Identify which cell holds the provided text, then report its (X, Y) central coordinate. 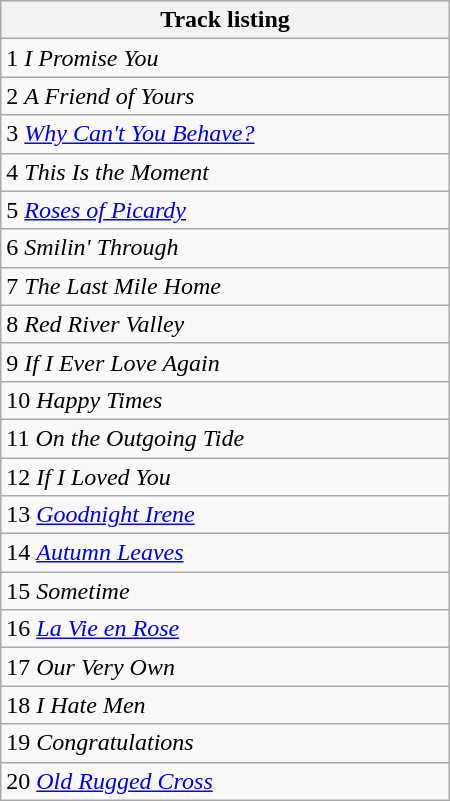
7 The Last Mile Home (225, 286)
2 A Friend of Yours (225, 96)
4 This Is the Moment (225, 172)
19 Congratulations (225, 743)
12 If I Loved You (225, 477)
11 On the Outgoing Tide (225, 438)
8 Red River Valley (225, 324)
18 I Hate Men (225, 705)
3 Why Can't You Behave? (225, 134)
9 If I Ever Love Again (225, 362)
6 Smilin' Through (225, 248)
17 Our Very Own (225, 667)
13 Goodnight Irene (225, 515)
1 I Promise You (225, 58)
5 Roses of Picardy (225, 210)
14 Autumn Leaves (225, 553)
20 Old Rugged Cross (225, 781)
Track listing (225, 20)
10 Happy Times (225, 400)
16 La Vie en Rose (225, 629)
15 Sometime (225, 591)
